Return the (X, Y) coordinate for the center point of the cell that contains the specified text.  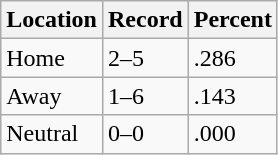
Home (52, 58)
.000 (232, 134)
2–5 (145, 58)
1–6 (145, 96)
.286 (232, 58)
0–0 (145, 134)
Record (145, 20)
Away (52, 96)
Location (52, 20)
Neutral (52, 134)
Percent (232, 20)
.143 (232, 96)
